Capture the cell that displays the provided text and extract its [X, Y] central coordinate. 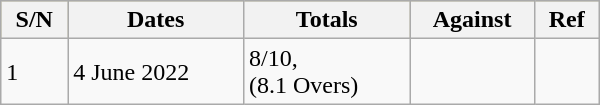
Against [472, 20]
S/N [34, 20]
Dates [156, 20]
Ref [566, 20]
1 [34, 72]
Totals [326, 20]
8/10,(8.1 Overs) [326, 72]
4 June 2022 [156, 72]
